Find where the given text appears and provide that cell's center as [x, y] coordinate. 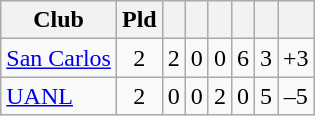
5 [266, 96]
+3 [296, 58]
3 [266, 58]
Club [59, 20]
UANL [59, 96]
Pld [139, 20]
6 [242, 58]
San Carlos [59, 58]
–5 [296, 96]
